Return [x, y] of the center of cell containing provided text 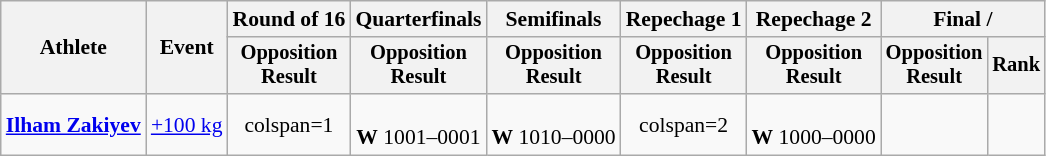
W 1001–0001 [418, 124]
Athlete [74, 48]
Repechage 2 [814, 19]
Final / [963, 19]
Quarterfinals [418, 19]
Repechage 1 [684, 19]
colspan=1 [290, 124]
Semifinals [553, 19]
W 1000–0000 [814, 124]
Rank [1016, 66]
+100 kg [187, 124]
Event [187, 48]
Ilham Zakiyev [74, 124]
Round of 16 [290, 19]
colspan=2 [684, 124]
W 1010–0000 [553, 124]
